Identify which cell holds the provided text, then report its [x, y] central coordinate. 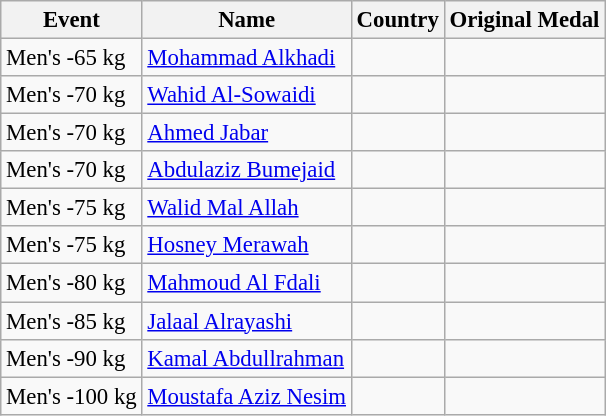
Ahmed Jabar [246, 133]
Wahid Al-Sowaidi [246, 95]
Hosney Merawah [246, 245]
Mohammad Alkhadi [246, 58]
Original Medal [524, 20]
Mahmoud Al Fdali [246, 283]
Men's -80 kg [72, 283]
Abdulaziz Bumejaid [246, 170]
Men's -85 kg [72, 321]
Moustafa Aziz Nesim [246, 396]
Event [72, 20]
Name [246, 20]
Country [398, 20]
Men's -100 kg [72, 396]
Men's -65 kg [72, 58]
Kamal Abdullrahman [246, 358]
Men's -90 kg [72, 358]
Walid Mal Allah [246, 208]
Jalaal Alrayashi [246, 321]
